Scan for the cell matching the given text and deliver its (X, Y) coordinate at center. 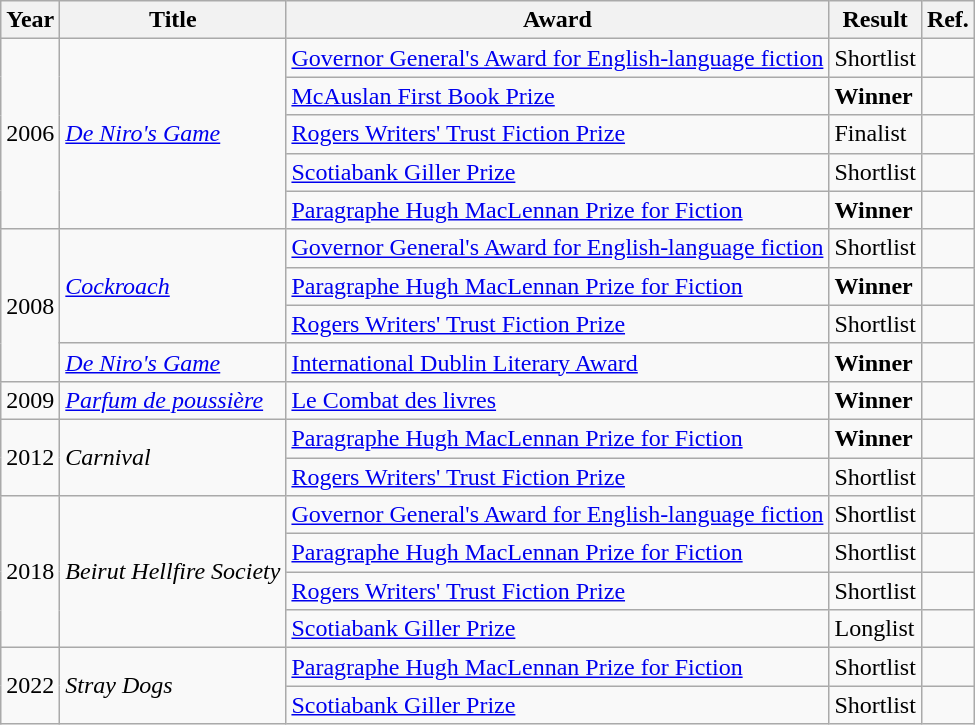
2012 (30, 457)
Finalist (875, 134)
McAuslan First Book Prize (558, 96)
2022 (30, 686)
Carnival (173, 457)
Ref. (948, 20)
International Dublin Literary Award (558, 362)
Year (30, 20)
Beirut Hellfire Society (173, 572)
Cockroach (173, 286)
Stray Dogs (173, 686)
Award (558, 20)
Result (875, 20)
Le Combat des livres (558, 400)
2018 (30, 572)
2009 (30, 400)
Parfum de poussière (173, 400)
2008 (30, 305)
Title (173, 20)
2006 (30, 134)
Longlist (875, 629)
